Provide the (x, y) coordinate of the cell's center where the given text is located.  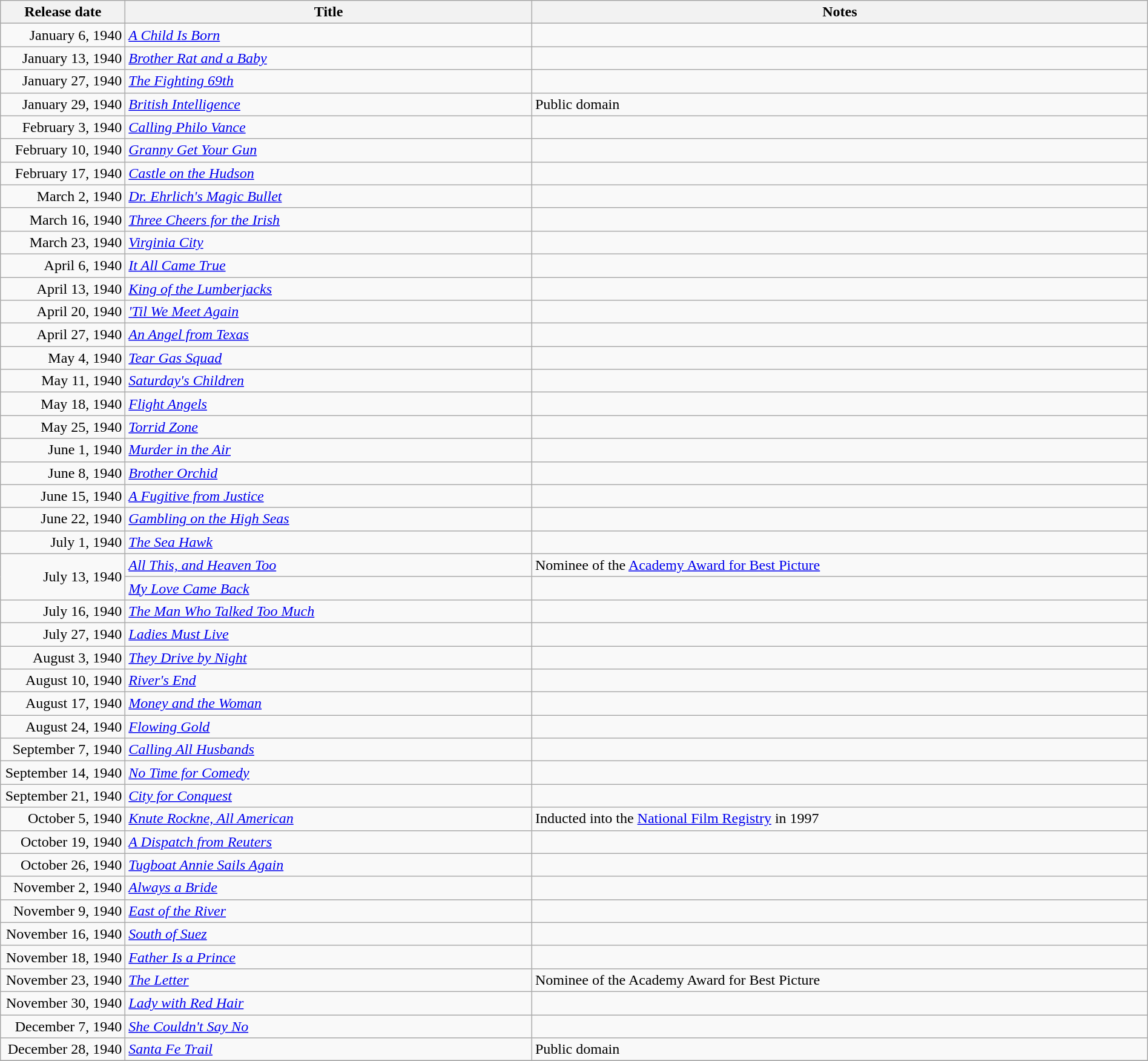
April 6, 1940 (63, 265)
King of the Lumberjacks (329, 289)
March 2, 1940 (63, 196)
Three Cheers for the Irish (329, 219)
Gambling on the High Seas (329, 519)
September 21, 1940 (63, 796)
Calling All Husbands (329, 750)
Always a Bride (329, 888)
Tear Gas Squad (329, 358)
The Sea Hawk (329, 542)
April 20, 1940 (63, 312)
October 26, 1940 (63, 865)
Brother Orchid (329, 473)
Notes (839, 12)
Calling Philo Vance (329, 127)
South of Suez (329, 934)
November 18, 1940 (63, 957)
Ladies Must Live (329, 634)
East of the River (329, 911)
Father Is a Prince (329, 957)
May 4, 1940 (63, 358)
August 24, 1940 (63, 727)
Inducted into the National Film Registry in 1997 (839, 819)
Brother Rat and a Baby (329, 58)
British Intelligence (329, 104)
December 28, 1940 (63, 1049)
June 15, 1940 (63, 496)
October 5, 1940 (63, 819)
The Fighting 69th (329, 81)
August 3, 1940 (63, 657)
The Man Who Talked Too Much (329, 611)
April 27, 1940 (63, 335)
September 7, 1940 (63, 750)
May 11, 1940 (63, 381)
November 30, 1940 (63, 1003)
A Dispatch from Reuters (329, 842)
July 27, 1940 (63, 634)
June 1, 1940 (63, 450)
The Letter (329, 980)
Dr. Ehrlich's Magic Bullet (329, 196)
She Couldn't Say No (329, 1026)
River's End (329, 681)
January 27, 1940 (63, 81)
February 3, 1940 (63, 127)
December 7, 1940 (63, 1026)
January 29, 1940 (63, 104)
Torrid Zone (329, 427)
No Time for Comedy (329, 773)
They Drive by Night (329, 657)
Money and the Woman (329, 704)
Santa Fe Trail (329, 1049)
July 16, 1940 (63, 611)
Murder in the Air (329, 450)
Knute Rockne, All American (329, 819)
An Angel from Texas (329, 335)
May 18, 1940 (63, 404)
January 6, 1940 (63, 35)
Virginia City (329, 242)
Release date (63, 12)
Granny Get Your Gun (329, 150)
June 8, 1940 (63, 473)
August 17, 1940 (63, 704)
April 13, 1940 (63, 289)
June 22, 1940 (63, 519)
February 10, 1940 (63, 150)
August 10, 1940 (63, 681)
Title (329, 12)
Flight Angels (329, 404)
July 13, 1940 (63, 577)
November 23, 1940 (63, 980)
Flowing Gold (329, 727)
Castle on the Hudson (329, 173)
Saturday's Children (329, 381)
A Child Is Born (329, 35)
March 23, 1940 (63, 242)
January 13, 1940 (63, 58)
May 25, 1940 (63, 427)
All This, and Heaven Too (329, 565)
It All Came True (329, 265)
Lady with Red Hair (329, 1003)
July 1, 1940 (63, 542)
Tugboat Annie Sails Again (329, 865)
November 9, 1940 (63, 911)
November 16, 1940 (63, 934)
November 2, 1940 (63, 888)
My Love Came Back (329, 588)
September 14, 1940 (63, 773)
February 17, 1940 (63, 173)
A Fugitive from Justice (329, 496)
March 16, 1940 (63, 219)
'Til We Meet Again (329, 312)
October 19, 1940 (63, 842)
City for Conquest (329, 796)
